Search for the cell housing the specified text and yield its [x, y] center coordinate. 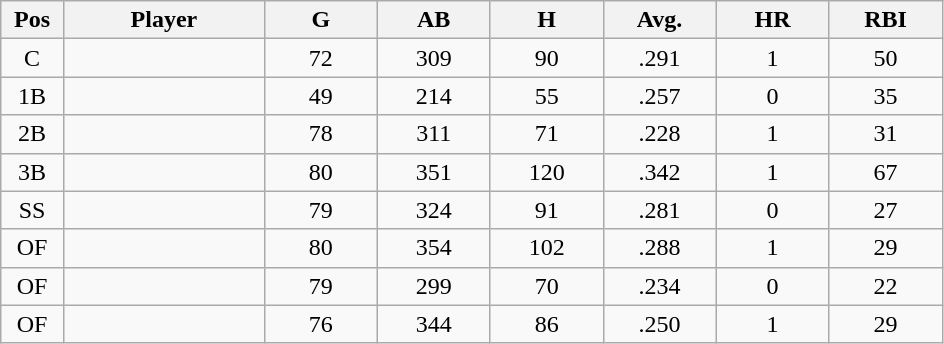
344 [434, 324]
324 [434, 210]
Pos [32, 20]
.228 [660, 134]
49 [320, 96]
Player [164, 20]
31 [886, 134]
27 [886, 210]
HR [772, 20]
86 [546, 324]
AB [434, 20]
354 [434, 248]
.291 [660, 58]
2B [32, 134]
91 [546, 210]
C [32, 58]
.342 [660, 172]
351 [434, 172]
102 [546, 248]
50 [886, 58]
90 [546, 58]
299 [434, 286]
78 [320, 134]
3B [32, 172]
70 [546, 286]
.281 [660, 210]
120 [546, 172]
Avg. [660, 20]
.257 [660, 96]
72 [320, 58]
55 [546, 96]
SS [32, 210]
.234 [660, 286]
G [320, 20]
.250 [660, 324]
76 [320, 324]
H [546, 20]
35 [886, 96]
22 [886, 286]
.288 [660, 248]
1B [32, 96]
311 [434, 134]
309 [434, 58]
RBI [886, 20]
214 [434, 96]
71 [546, 134]
67 [886, 172]
